Identify which cell holds the provided text, then report its (x, y) central coordinate. 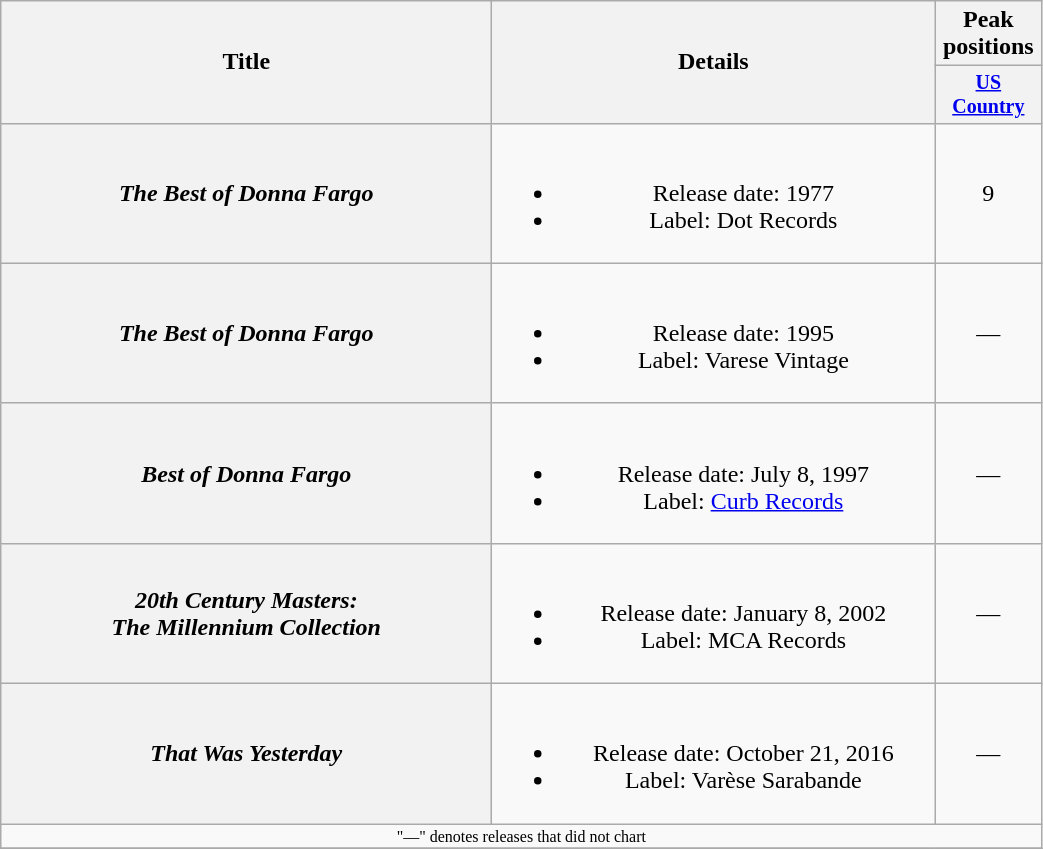
Release date: 1977Label: Dot Records (714, 193)
Release date: January 8, 2002Label: MCA Records (714, 613)
Release date: July 8, 1997Label: Curb Records (714, 473)
Release date: 1995Label: Varese Vintage (714, 333)
"—" denotes releases that did not chart (522, 836)
Details (714, 62)
Title (246, 62)
9 (988, 193)
Peak positions (988, 34)
20th Century Masters:The Millennium Collection (246, 613)
Best of Donna Fargo (246, 473)
That Was Yesterday (246, 754)
US Country (988, 94)
Release date: October 21, 2016Label: Varèse Sarabande (714, 754)
